Find where the given text appears and provide that cell's center as [X, Y] coordinate. 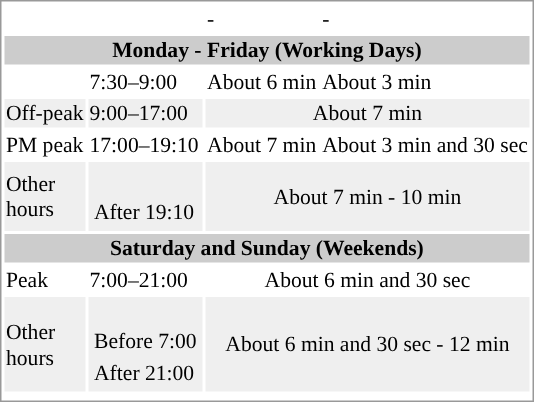
Monday - Friday (Working Days) [266, 50]
Peak [44, 280]
About 3 min [426, 82]
Before 7:00 After 21:00 [146, 344]
About 3 min and 30 sec [426, 144]
7:00–21:00 [146, 280]
About 6 min and 30 sec [368, 280]
Off-peak [44, 113]
Before 7:00 [146, 341]
17:00–19:10 [146, 144]
About 6 min and 30 sec - 12 min [368, 344]
Saturday and Sunday (Weekends) [266, 248]
About 7 min - 10 min [368, 196]
PM peak [44, 144]
7:30–9:00 [146, 82]
After 21:00 [146, 372]
9:00–17:00 [146, 113]
About 6 min [262, 82]
